Provide the (x, y) coordinate of the cell's center where the given text is located.  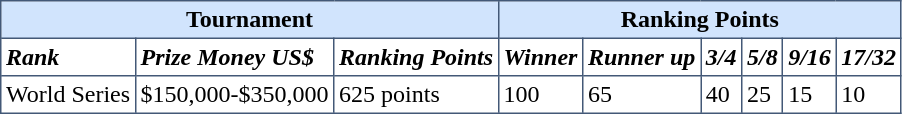
$150,000-$350,000 (234, 95)
100 (540, 95)
25 (762, 95)
10 (868, 95)
5/8 (762, 57)
65 (642, 95)
Rank (68, 57)
17/32 (868, 57)
Runner up (642, 57)
3/4 (722, 57)
40 (722, 95)
625 points (416, 95)
Tournament (250, 20)
15 (810, 95)
Winner (540, 57)
World Series (68, 95)
Prize Money US$ (234, 57)
9/16 (810, 57)
